Scan for the cell matching the given text and deliver its (X, Y) coordinate at center. 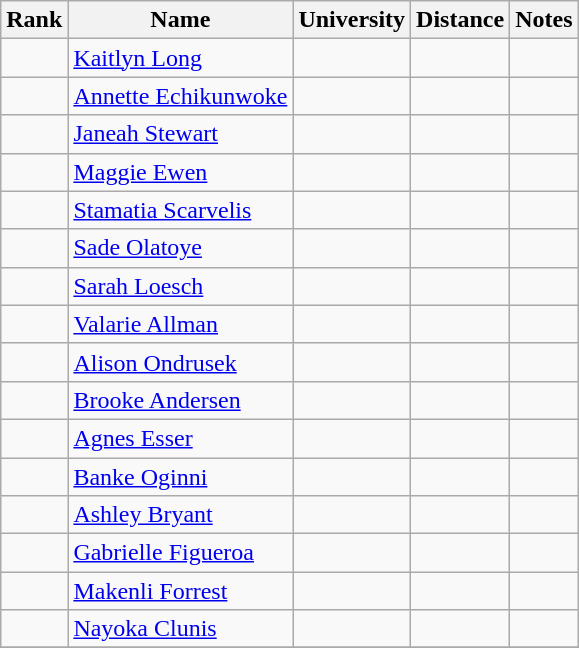
Gabrielle Figueroa (180, 553)
Distance (460, 20)
Name (180, 20)
Stamatia Scarvelis (180, 210)
Nayoka Clunis (180, 629)
Annette Echikunwoke (180, 96)
Kaitlyn Long (180, 58)
Valarie Allman (180, 324)
Banke Oginni (180, 477)
Janeah Stewart (180, 134)
Makenli Forrest (180, 591)
Brooke Andersen (180, 400)
Sarah Loesch (180, 286)
University (352, 20)
Alison Ondrusek (180, 362)
Rank (34, 20)
Maggie Ewen (180, 172)
Notes (544, 20)
Ashley Bryant (180, 515)
Agnes Esser (180, 438)
Sade Olatoye (180, 248)
